Return the (x, y) coordinate for the center point of the cell that contains the specified text.  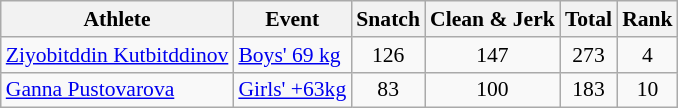
Ziyobitddin Kutbitddinov (118, 55)
4 (648, 55)
Event (292, 19)
10 (648, 90)
273 (588, 55)
Snatch (388, 19)
Total (588, 19)
83 (388, 90)
Rank (648, 19)
126 (388, 55)
Boys' 69 kg (292, 55)
147 (492, 55)
183 (588, 90)
Clean & Jerk (492, 19)
Ganna Pustovarova (118, 90)
Girls' +63kg (292, 90)
100 (492, 90)
Athlete (118, 19)
